Output the (X, Y) coordinate of the center of the cell containing the given text.  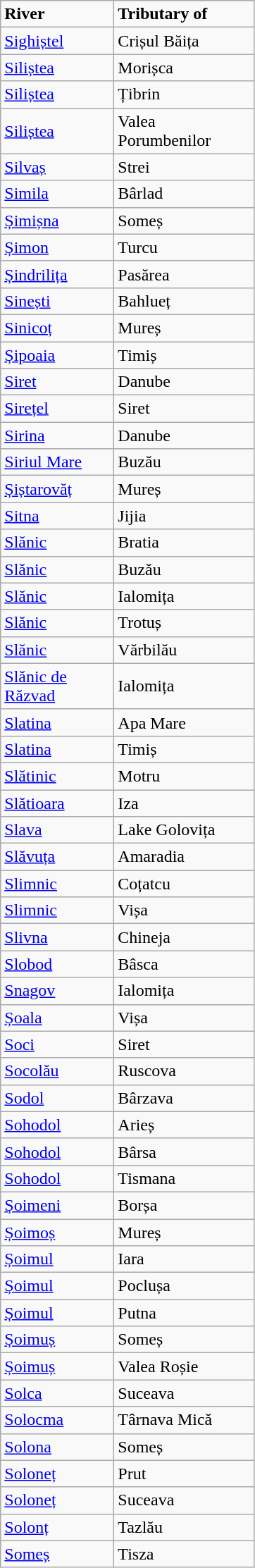
Strei (185, 167)
Turcu (185, 247)
Snagov (58, 991)
Sitna (58, 516)
Solocma (58, 1420)
Bâsca (185, 964)
Chineja (185, 937)
Trotuș (185, 623)
Șiștarovăț (58, 489)
Vărbilău (185, 650)
Slătinic (58, 776)
Valea Roșie (185, 1366)
Sinești (58, 301)
Șindrilița (58, 274)
Putna (185, 1313)
Șoimeni (58, 1205)
Tributary of (185, 14)
Poclușa (185, 1286)
Tazlău (185, 1527)
Socolău (58, 1071)
Solonț (58, 1527)
Bârzava (185, 1098)
Sirețel (58, 409)
Sinicoț (58, 328)
Solona (58, 1447)
Amaradia (185, 857)
Slănic de Răzvad (58, 686)
Crișul Băița (185, 41)
Silvaș (58, 167)
Coțatcu (185, 884)
Pasărea (185, 274)
Slobod (58, 964)
Șoala (58, 1018)
Valea Porumbenilor (185, 131)
Arieș (185, 1125)
Bratia (185, 543)
Bahlueț (185, 301)
Siriul Mare (58, 462)
Tismana (185, 1178)
Borșa (185, 1205)
Țibrin (185, 94)
Simila (58, 194)
Solca (58, 1393)
Sodol (58, 1098)
Sighiștel (58, 41)
Tisza (185, 1554)
Șoimoș (58, 1233)
Sirina (58, 436)
Șimon (58, 247)
Apa Mare (185, 722)
Slivna (58, 937)
River (58, 14)
Bârsa (185, 1152)
Morișca (185, 68)
Lake Golovița (185, 830)
Slătioara (58, 803)
Târnava Mică (185, 1420)
Slava (58, 830)
Șimișna (58, 221)
Slăvuța (58, 857)
Jijia (185, 516)
Iara (185, 1259)
Bârlad (185, 194)
Iza (185, 803)
Motru (185, 776)
Șipoaia (58, 354)
Prut (185, 1474)
Soci (58, 1044)
Ruscova (185, 1071)
